Return the (x, y) coordinate for the center point of the cell that contains the specified text.  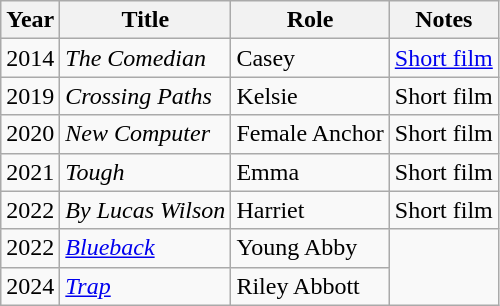
2019 (30, 96)
Trap (146, 286)
Blueback (146, 248)
2020 (30, 134)
Role (310, 20)
Young Abby (310, 248)
Year (30, 20)
2021 (30, 172)
Title (146, 20)
Emma (310, 172)
2024 (30, 286)
New Computer (146, 134)
Tough (146, 172)
Riley Abbott (310, 286)
By Lucas Wilson (146, 210)
2014 (30, 58)
Harriet (310, 210)
Crossing Paths (146, 96)
Notes (444, 20)
Kelsie (310, 96)
The Comedian (146, 58)
Female Anchor (310, 134)
Casey (310, 58)
